Find where the given text appears and provide that cell's center as [x, y] coordinate. 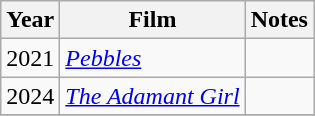
Year [30, 20]
Notes [279, 20]
Film [152, 20]
2021 [30, 58]
The Adamant Girl [152, 96]
2024 [30, 96]
Pebbles [152, 58]
